Search for the cell housing the specified text and yield its (X, Y) center coordinate. 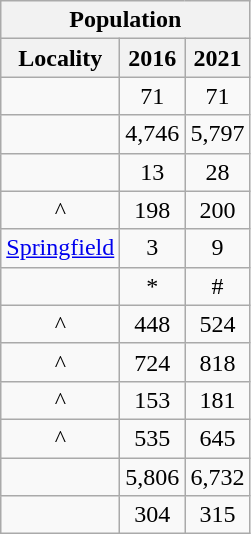
28 (218, 172)
Population (126, 20)
5,806 (152, 477)
315 (218, 515)
448 (152, 324)
153 (152, 400)
# (218, 286)
200 (218, 210)
535 (152, 438)
2016 (152, 58)
4,746 (152, 134)
2021 (218, 58)
524 (218, 324)
3 (152, 248)
6,732 (218, 477)
645 (218, 438)
818 (218, 362)
304 (152, 515)
Locality (60, 58)
724 (152, 362)
5,797 (218, 134)
13 (152, 172)
198 (152, 210)
* (152, 286)
181 (218, 400)
9 (218, 248)
Springfield (60, 248)
